Identify which cell holds the provided text, then report its (x, y) central coordinate. 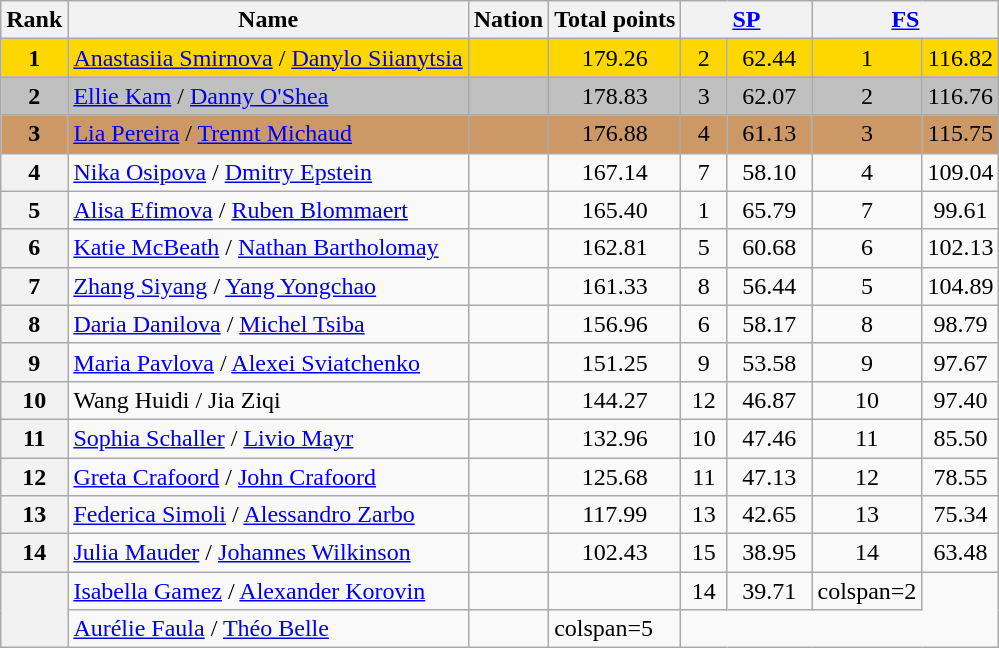
58.10 (770, 172)
156.96 (615, 324)
42.65 (770, 515)
56.44 (770, 286)
115.75 (960, 134)
97.67 (960, 362)
Nation (508, 20)
63.48 (960, 553)
Wang Huidi / Jia Ziqi (268, 400)
98.79 (960, 324)
Rank (34, 20)
65.79 (770, 210)
47.46 (770, 438)
179.26 (615, 58)
Sophia Schaller / Livio Mayr (268, 438)
53.58 (770, 362)
Nika Osipova / Dmitry Epstein (268, 172)
116.76 (960, 96)
38.95 (770, 553)
Greta Crafoord / John Crafoord (268, 477)
Daria Danilova / Michel Tsiba (268, 324)
102.13 (960, 248)
99.61 (960, 210)
75.34 (960, 515)
47.13 (770, 477)
Anastasiia Smirnova / Danylo Siianytsia (268, 58)
161.33 (615, 286)
Alisa Efimova / Ruben Blommaert (268, 210)
132.96 (615, 438)
116.82 (960, 58)
FS (906, 20)
162.81 (615, 248)
Julia Mauder / Johannes Wilkinson (268, 553)
Federica Simoli / Alessandro Zarbo (268, 515)
62.07 (770, 96)
58.17 (770, 324)
97.40 (960, 400)
Total points (615, 20)
104.89 (960, 286)
Isabella Gamez / Alexander Korovin (268, 591)
176.88 (615, 134)
46.87 (770, 400)
117.99 (615, 515)
151.25 (615, 362)
Name (268, 20)
109.04 (960, 172)
SP (746, 20)
167.14 (615, 172)
Ellie Kam / Danny O'Shea (268, 96)
Zhang Siyang / Yang Yongchao (268, 286)
178.83 (615, 96)
144.27 (615, 400)
62.44 (770, 58)
colspan=2 (867, 591)
colspan=5 (615, 629)
Lia Pereira / Trennt Michaud (268, 134)
60.68 (770, 248)
61.13 (770, 134)
78.55 (960, 477)
102.43 (615, 553)
85.50 (960, 438)
125.68 (615, 477)
Aurélie Faula / Théo Belle (268, 629)
165.40 (615, 210)
Katie McBeath / Nathan Bartholomay (268, 248)
15 (704, 553)
39.71 (770, 591)
Maria Pavlova / Alexei Sviatchenko (268, 362)
